Provide the [X, Y] coordinate of the cell's center where the given text is located.  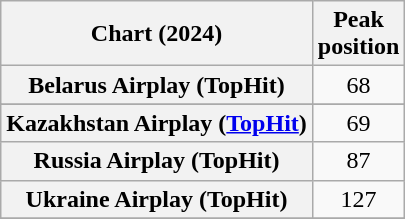
127 [358, 199]
Kazakhstan Airplay (TopHit) [157, 123]
87 [358, 161]
Ukraine Airplay (TopHit) [157, 199]
Russia Airplay (TopHit) [157, 161]
68 [358, 85]
Belarus Airplay (TopHit) [157, 85]
69 [358, 123]
Peakposition [358, 34]
Chart (2024) [157, 34]
